Extract the (x, y) coordinate from the center of the cell holding the provided text.  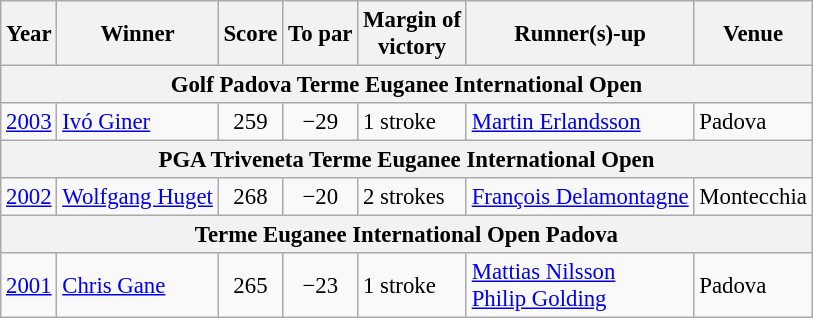
PGA Triveneta Terme Euganee International Open (406, 160)
259 (250, 122)
Winner (138, 34)
1 stroke (412, 122)
2002 (29, 197)
Terme Euganee International Open Padova (406, 235)
Wolfgang Huget (138, 197)
Venue (753, 34)
Martin Erlandsson (580, 122)
Margin ofvictory (412, 34)
To par (320, 34)
Padova (753, 122)
Runner(s)-up (580, 34)
−20 (320, 197)
268 (250, 197)
2003 (29, 122)
Montecchia (753, 197)
François Delamontagne (580, 197)
Score (250, 34)
Golf Padova Terme Euganee International Open (406, 85)
2 strokes (412, 197)
−29 (320, 122)
Ivó Giner (138, 122)
Year (29, 34)
